Determine the (x, y) coordinate at the center of the cell enclosing the given text.  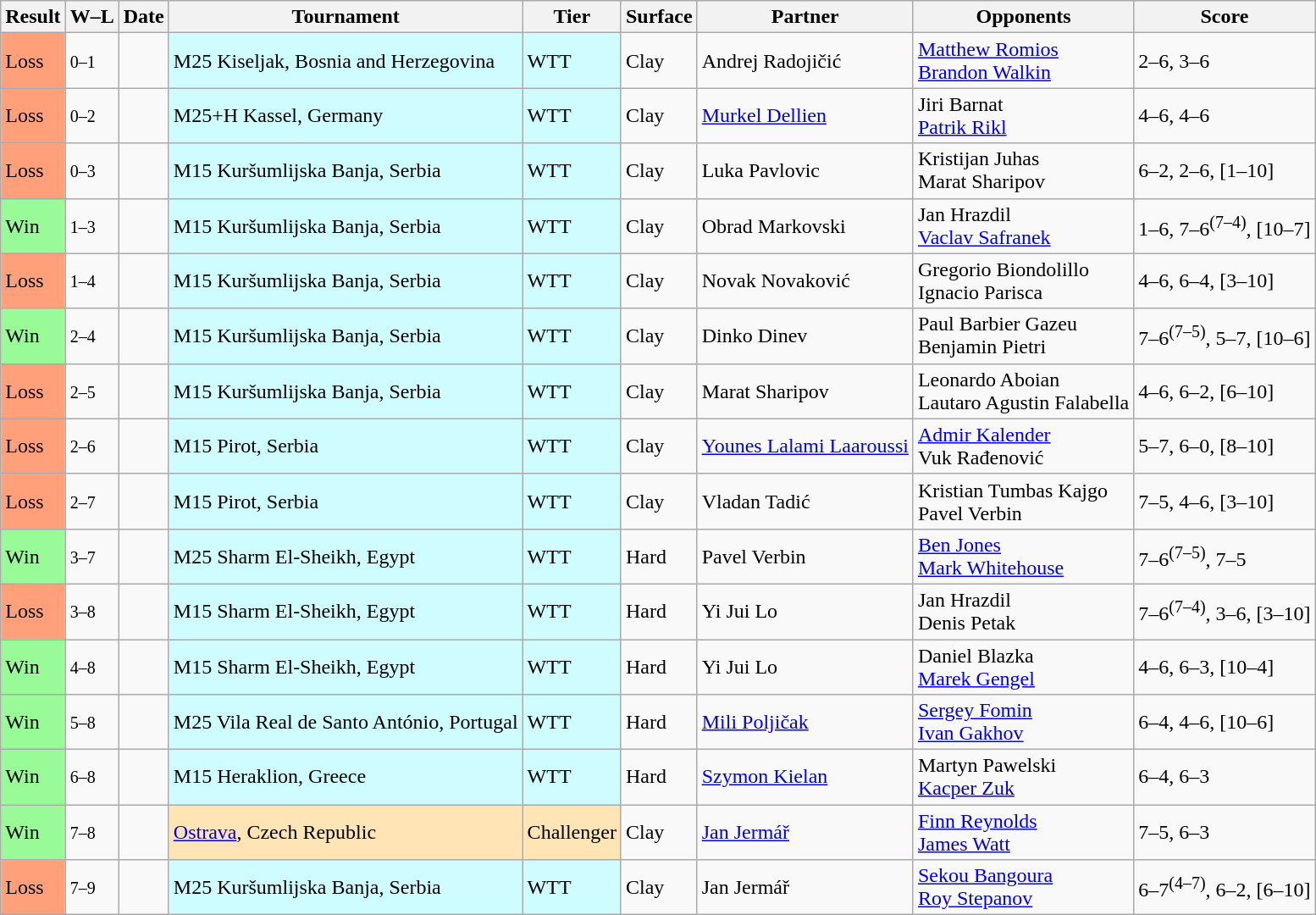
7–6(7–5), 7–5 (1225, 556)
Sergey Fomin Ivan Gakhov (1023, 722)
5–8 (91, 722)
Andrej Radojičić (805, 61)
1–6, 7–6(7–4), [10–7] (1225, 225)
Mili Poljičak (805, 722)
Marat Sharipov (805, 391)
2–6 (91, 446)
Result (33, 17)
M25 Kiseljak, Bosnia and Herzegovina (346, 61)
6–8 (91, 778)
Jan Hrazdil Vaclav Safranek (1023, 225)
Admir Kalender Vuk Rađenović (1023, 446)
W–L (91, 17)
Gregorio Biondolillo Ignacio Parisca (1023, 281)
6–2, 2–6, [1–10] (1225, 171)
Ostrava, Czech Republic (346, 832)
2–6, 3–6 (1225, 61)
3–7 (91, 556)
4–6, 6–3, [10–4] (1225, 666)
7–8 (91, 832)
Daniel Blazka Marek Gengel (1023, 666)
2–5 (91, 391)
0–2 (91, 115)
Dinko Dinev (805, 335)
7–5, 4–6, [3–10] (1225, 502)
M15 Heraklion, Greece (346, 778)
Szymon Kielan (805, 778)
Finn Reynolds James Watt (1023, 832)
M25 Sharm El-Sheikh, Egypt (346, 556)
0–1 (91, 61)
Tournament (346, 17)
Novak Novaković (805, 281)
6–4, 6–3 (1225, 778)
Challenger (572, 832)
Kristian Tumbas Kajgo Pavel Verbin (1023, 502)
1–4 (91, 281)
Younes Lalami Laaroussi (805, 446)
Surface (659, 17)
Pavel Verbin (805, 556)
2–7 (91, 502)
4–8 (91, 666)
Jan Hrazdil Denis Petak (1023, 612)
7–5, 6–3 (1225, 832)
6–7(4–7), 6–2, [6–10] (1225, 888)
Paul Barbier Gazeu Benjamin Pietri (1023, 335)
1–3 (91, 225)
Martyn Pawelski Kacper Zuk (1023, 778)
Score (1225, 17)
Partner (805, 17)
Sekou Bangoura Roy Stepanov (1023, 888)
Vladan Tadić (805, 502)
4–6, 6–4, [3–10] (1225, 281)
Murkel Dellien (805, 115)
Luka Pavlovic (805, 171)
3–8 (91, 612)
Obrad Markovski (805, 225)
Matthew Romios Brandon Walkin (1023, 61)
Kristijan Juhas Marat Sharipov (1023, 171)
6–4, 4–6, [10–6] (1225, 722)
Opponents (1023, 17)
Jiri Barnat Patrik Rikl (1023, 115)
7–6(7–5), 5–7, [10–6] (1225, 335)
7–6(7–4), 3–6, [3–10] (1225, 612)
M25 Vila Real de Santo António, Portugal (346, 722)
Date (144, 17)
Ben Jones Mark Whitehouse (1023, 556)
2–4 (91, 335)
4–6, 6–2, [6–10] (1225, 391)
M25+H Kassel, Germany (346, 115)
Tier (572, 17)
4–6, 4–6 (1225, 115)
M25 Kuršumlijska Banja, Serbia (346, 888)
7–9 (91, 888)
0–3 (91, 171)
5–7, 6–0, [8–10] (1225, 446)
Leonardo Aboian Lautaro Agustin Falabella (1023, 391)
